Determine the (x, y) coordinate at the center of the cell enclosing the given text.  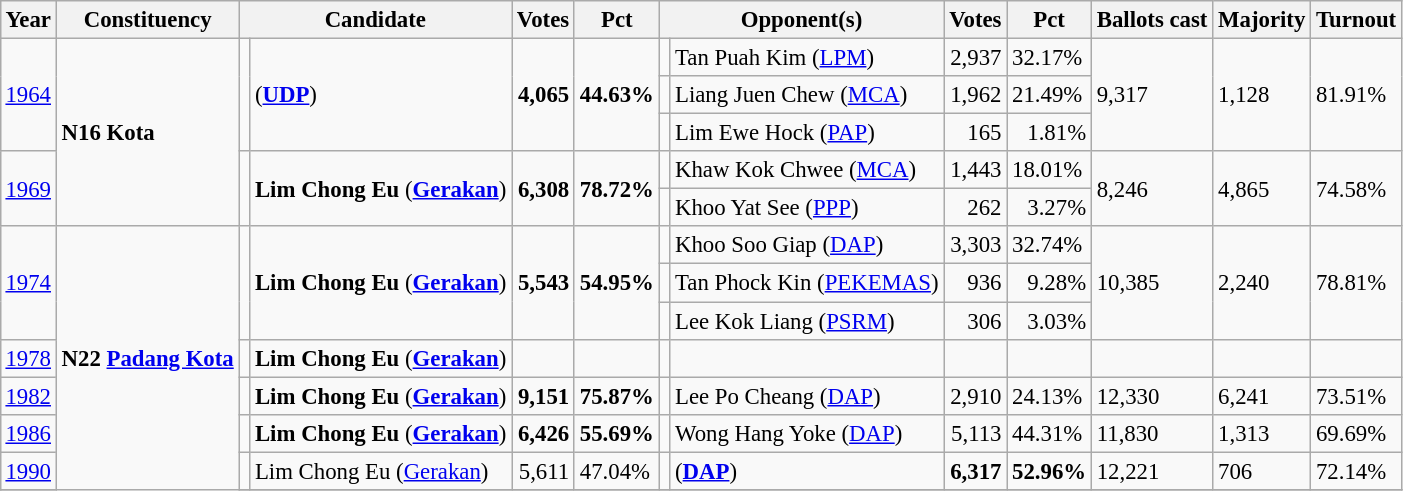
165 (976, 133)
Lim Ewe Hock (PAP) (807, 133)
1,443 (976, 170)
55.69% (616, 433)
Tan Phock Kin (PEKEMAS) (807, 283)
4,065 (544, 94)
52.96% (1050, 471)
9.28% (1050, 283)
(UDP) (381, 94)
69.69% (1356, 433)
Khoo Yat See (PPP) (807, 208)
Lee Kok Liang (PSRM) (807, 321)
78.72% (616, 188)
(DAP) (807, 471)
24.13% (1050, 396)
6,241 (1262, 396)
3,303 (976, 245)
1,962 (976, 95)
74.58% (1356, 188)
2,240 (1262, 282)
1,128 (1262, 94)
Liang Juen Chew (MCA) (807, 95)
47.04% (616, 471)
11,830 (1152, 433)
2,910 (976, 396)
262 (976, 208)
5,113 (976, 433)
75.87% (616, 396)
12,221 (1152, 471)
5,543 (544, 282)
72.14% (1356, 471)
936 (976, 283)
Turnout (1356, 20)
10,385 (1152, 282)
6,426 (544, 433)
1978 (28, 358)
8,246 (1152, 188)
Majority (1262, 20)
44.31% (1050, 433)
706 (1262, 471)
32.74% (1050, 245)
21.49% (1050, 95)
3.27% (1050, 208)
3.03% (1050, 321)
Khoo Soo Giap (DAP) (807, 245)
306 (976, 321)
1986 (28, 433)
1974 (28, 282)
6,308 (544, 188)
1,313 (1262, 433)
Ballots cast (1152, 20)
32.17% (1050, 57)
Lee Po Cheang (DAP) (807, 396)
54.95% (616, 282)
Opponent(s) (802, 20)
Wong Hang Yoke (DAP) (807, 433)
73.51% (1356, 396)
9,151 (544, 396)
Khaw Kok Chwee (MCA) (807, 170)
12,330 (1152, 396)
4,865 (1262, 188)
9,317 (1152, 94)
1990 (28, 471)
78.81% (1356, 282)
44.63% (616, 94)
6,317 (976, 471)
N16 Kota (148, 132)
81.91% (1356, 94)
N22 Padang Kota (148, 358)
1969 (28, 188)
Candidate (376, 20)
Year (28, 20)
1.81% (1050, 133)
5,611 (544, 471)
Constituency (148, 20)
2,937 (976, 57)
18.01% (1050, 170)
Tan Puah Kim (LPM) (807, 57)
1982 (28, 396)
1964 (28, 94)
